Identify which cell holds the provided text, then report its [X, Y] central coordinate. 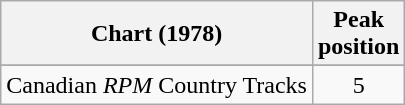
Canadian RPM Country Tracks [157, 85]
Peakposition [358, 34]
Chart (1978) [157, 34]
5 [358, 85]
